Provide the (x, y) coordinate of the cell's center where the given text is located.  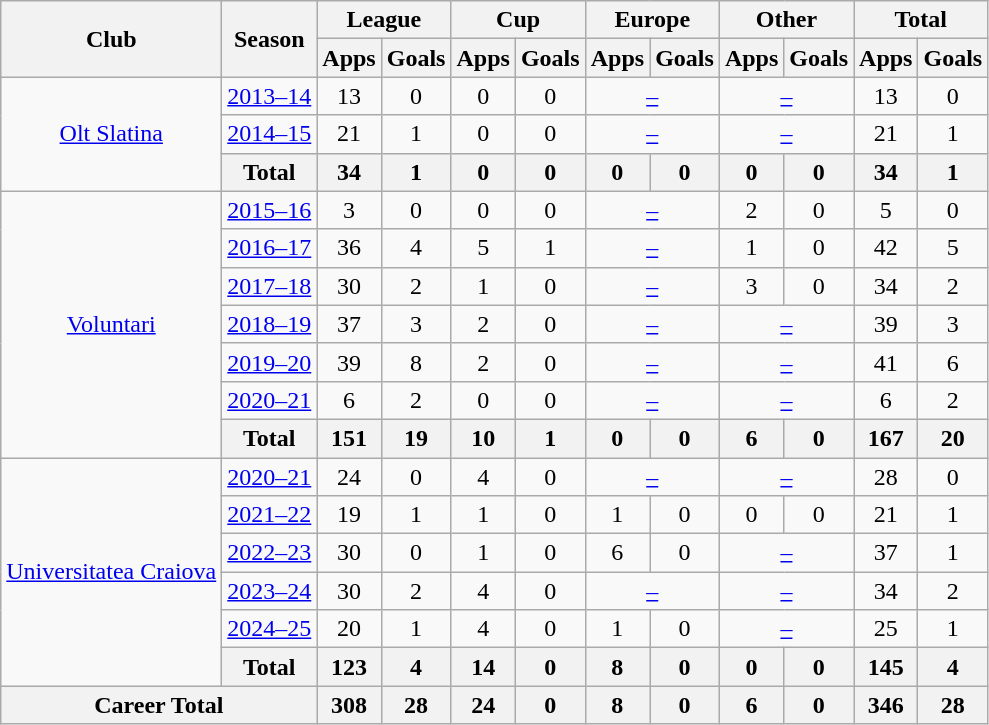
2018–19 (270, 324)
2019–20 (270, 362)
2013–14 (270, 96)
14 (483, 667)
Season (270, 39)
346 (886, 705)
Universitatea Craiova (112, 572)
2014–15 (270, 134)
2015–16 (270, 210)
League (384, 20)
2024–25 (270, 629)
Europe (652, 20)
151 (349, 438)
25 (886, 629)
Olt Slatina (112, 134)
2022–23 (270, 553)
36 (349, 248)
2017–18 (270, 286)
Career Total (159, 705)
167 (886, 438)
42 (886, 248)
Other (786, 20)
2016–17 (270, 248)
41 (886, 362)
Voluntari (112, 324)
123 (349, 667)
Cup (518, 20)
Club (112, 39)
145 (886, 667)
10 (483, 438)
308 (349, 705)
2023–24 (270, 591)
2021–22 (270, 515)
